Return (x, y) of the center of cell containing provided text 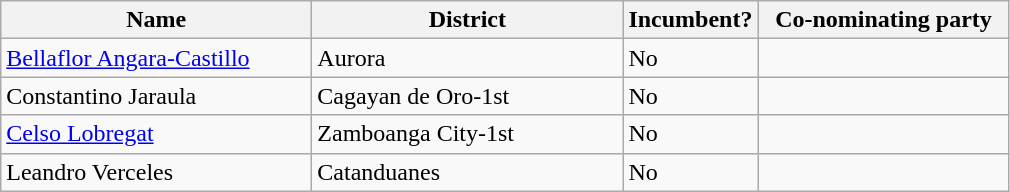
Aurora (468, 58)
Name (156, 20)
Bellaflor Angara-Castillo (156, 58)
Incumbent? (690, 20)
Catanduanes (468, 172)
Celso Lobregat (156, 134)
Co-nominating party (884, 20)
Cagayan de Oro-1st (468, 96)
District (468, 20)
Leandro Verceles (156, 172)
Zamboanga City-1st (468, 134)
Constantino Jaraula (156, 96)
